From the cell containing the given text, extract its center point as (X, Y) coordinate. 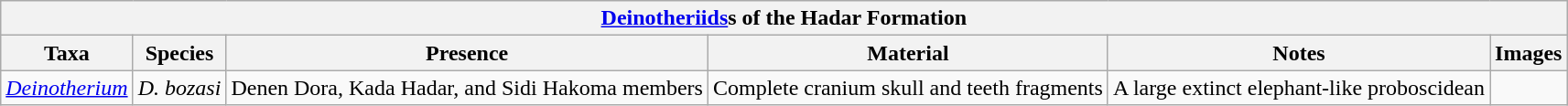
Presence (467, 53)
Notes (1298, 53)
Species (179, 53)
Complete cranium skull and teeth fragments (908, 88)
Images (1529, 53)
Deinotheriidss of the Hadar Formation (784, 18)
A large extinct elephant-like proboscidean (1298, 88)
D. bozasi (179, 88)
Taxa (67, 53)
Material (908, 53)
Denen Dora, Kada Hadar, and Sidi Hakoma members (467, 88)
Deinotherium (67, 88)
